Scan for the cell matching the given text and deliver its (x, y) coordinate at center. 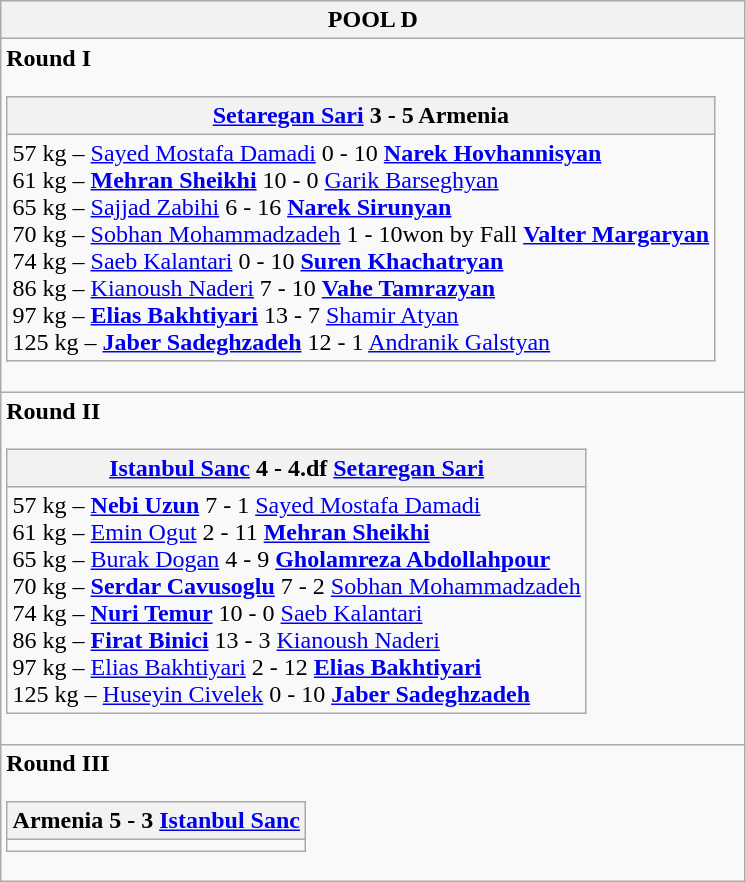
POOL D (373, 20)
Round III Armenia 5 - 3 Istanbul Sanc (373, 812)
Setaregan Sari 3 - 5 Armenia (361, 115)
Armenia 5 - 3 Istanbul Sanc (156, 820)
Istanbul Sanc 4 - 4.df Setaregan Sari (296, 468)
